From the cell containing the given text, extract its center point as [x, y] coordinate. 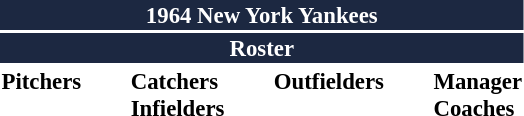
Roster [262, 48]
1964 New York Yankees [262, 15]
